Pinpoint the cell where the given text exists, returning its [x, y] midpoint coordinate. 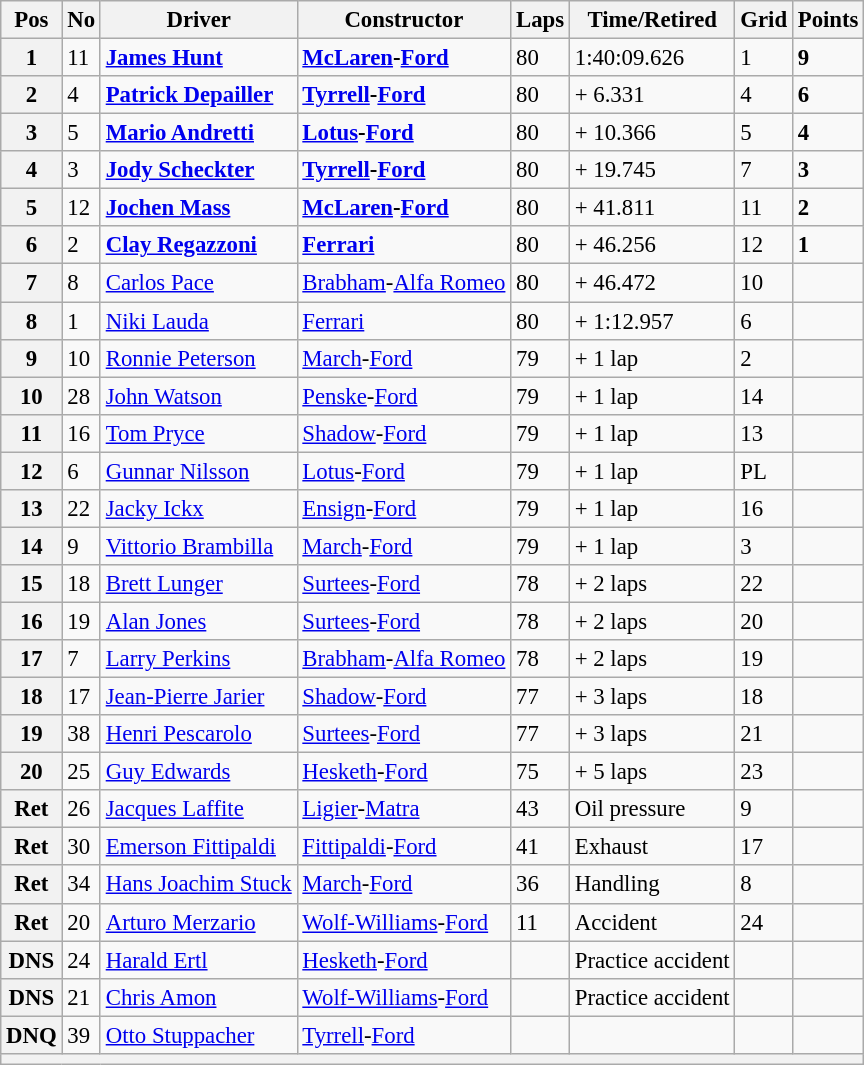
Constructor [404, 20]
Time/Retired [652, 20]
+ 46.472 [652, 283]
Otto Stuppacher [198, 1035]
Fittipaldi-Ford [404, 847]
38 [81, 734]
23 [764, 772]
Arturo Merzario [198, 922]
+ 10.366 [652, 133]
Ligier-Matra [404, 809]
Vittorio Brambilla [198, 546]
PL [764, 471]
Brett Lunger [198, 584]
Mario Andretti [198, 133]
Carlos Pace [198, 283]
Jean-Pierre Jarier [198, 697]
Guy Edwards [198, 772]
Emerson Fittipaldi [198, 847]
Ronnie Peterson [198, 358]
Patrick Depailler [198, 95]
Pos [32, 20]
Gunnar Nilsson [198, 471]
+ 41.811 [652, 208]
Laps [540, 20]
Jacky Ickx [198, 509]
Tom Pryce [198, 433]
Clay Regazzoni [198, 245]
DNQ [32, 1035]
Henri Pescarolo [198, 734]
26 [81, 809]
Penske-Ford [404, 396]
41 [540, 847]
Handling [652, 885]
+ 19.745 [652, 170]
36 [540, 885]
No [81, 20]
34 [81, 885]
15 [32, 584]
Larry Perkins [198, 659]
+ 1:12.957 [652, 321]
Jochen Mass [198, 208]
25 [81, 772]
Niki Lauda [198, 321]
+ 5 laps [652, 772]
+ 6.331 [652, 95]
28 [81, 396]
Exhaust [652, 847]
James Hunt [198, 58]
Points [828, 20]
Accident [652, 922]
Alan Jones [198, 621]
Ensign-Ford [404, 509]
75 [540, 772]
43 [540, 809]
Oil pressure [652, 809]
Grid [764, 20]
Jacques Laffite [198, 809]
39 [81, 1035]
John Watson [198, 396]
Hans Joachim Stuck [198, 885]
Chris Amon [198, 997]
Driver [198, 20]
Harald Ertl [198, 960]
30 [81, 847]
Jody Scheckter [198, 170]
1:40:09.626 [652, 58]
+ 46.256 [652, 245]
